Return the (X, Y) coordinate for the center point of the cell that contains the specified text.  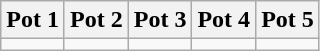
Pot 5 (288, 20)
Pot 2 (96, 20)
Pot 3 (160, 20)
Pot 1 (33, 20)
Pot 4 (224, 20)
